Extract the (X, Y) coordinate from the center of the cell holding the provided text.  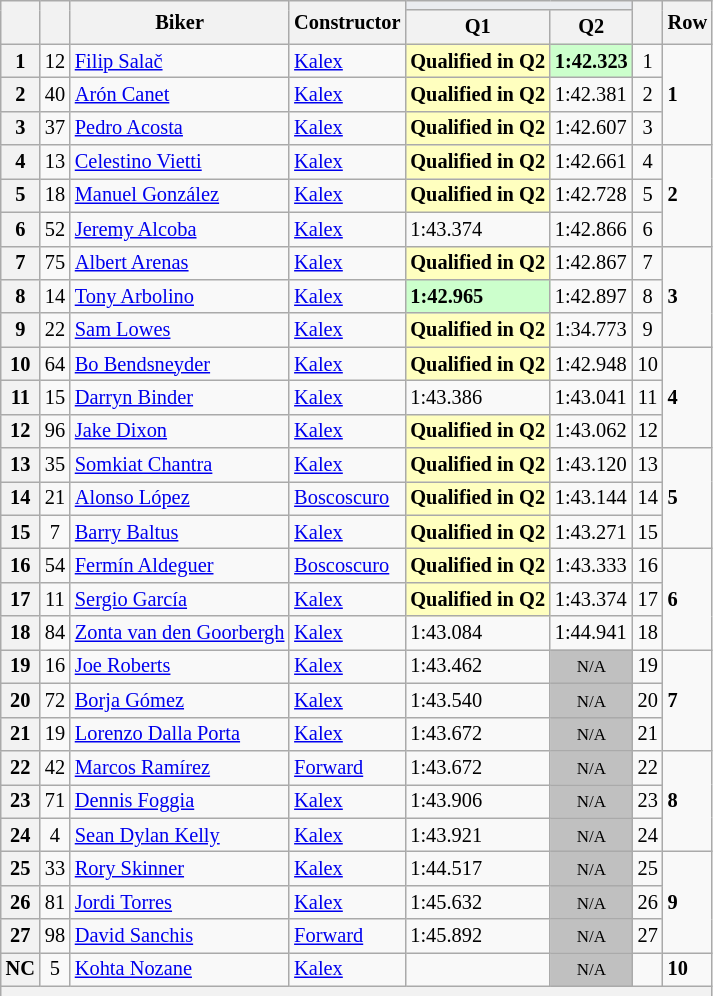
Jordi Torres (180, 902)
1:44.941 (592, 633)
1:42.897 (592, 296)
Tony Arbolino (180, 296)
Q1 (477, 27)
1:43.921 (477, 835)
1:43.271 (592, 532)
1:42.965 (477, 296)
Pedro Acosta (180, 128)
Bo Bendsneyder (180, 364)
Biker (180, 22)
Manuel González (180, 195)
Constructor (347, 22)
1:43.462 (477, 666)
Alonso López (180, 498)
1:42.323 (592, 61)
1:43.144 (592, 498)
40 (55, 94)
Celestino Vietti (180, 162)
Arón Canet (180, 94)
52 (55, 229)
1:43.906 (477, 801)
Fermín Aldeguer (180, 565)
1:43.084 (477, 633)
Joe Roberts (180, 666)
71 (55, 801)
54 (55, 565)
1:43.386 (477, 397)
1:42.381 (592, 94)
Sam Lowes (180, 330)
Sergio García (180, 599)
84 (55, 633)
David Sanchis (180, 936)
Albert Arenas (180, 263)
Darryn Binder (180, 397)
42 (55, 767)
Jeremy Alcoba (180, 229)
1:42.948 (592, 364)
33 (55, 868)
Kohta Nozane (180, 969)
1:42.867 (592, 263)
1:34.773 (592, 330)
37 (55, 128)
1:43.062 (592, 431)
Q2 (592, 27)
NC (20, 969)
1:42.607 (592, 128)
1:43.540 (477, 700)
Jake Dixon (180, 431)
64 (55, 364)
35 (55, 465)
Dennis Foggia (180, 801)
81 (55, 902)
98 (55, 936)
Filip Salač (180, 61)
1:42.728 (592, 195)
1:45.632 (477, 902)
Barry Baltus (180, 532)
75 (55, 263)
1:45.892 (477, 936)
1:43.041 (592, 397)
Borja Gómez (180, 700)
Zonta van den Goorbergh (180, 633)
1:43.120 (592, 465)
1:44.517 (477, 868)
Row (688, 22)
1:42.866 (592, 229)
Somkiat Chantra (180, 465)
Rory Skinner (180, 868)
Sean Dylan Kelly (180, 835)
Lorenzo Dalla Porta (180, 734)
Marcos Ramírez (180, 767)
1:43.333 (592, 565)
72 (55, 700)
96 (55, 431)
1:42.661 (592, 162)
